From the cell containing the given text, extract its center point as [X, Y] coordinate. 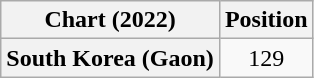
South Korea (Gaon) [110, 58]
Chart (2022) [110, 20]
129 [266, 58]
Position [266, 20]
